From the cell containing the given text, extract its center point as (x, y) coordinate. 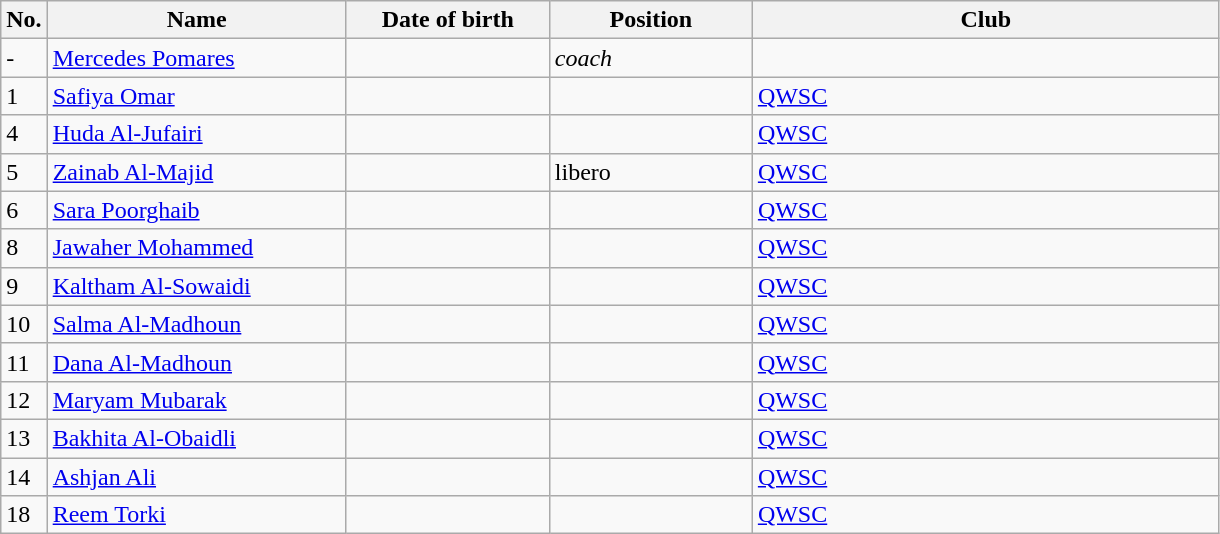
Salma Al-Madhoun (196, 324)
6 (24, 210)
11 (24, 362)
Huda Al-Jufairi (196, 134)
14 (24, 477)
Reem Torki (196, 515)
Ashjan Ali (196, 477)
Bakhita Al-Obaidli (196, 438)
13 (24, 438)
18 (24, 515)
Name (196, 20)
8 (24, 248)
1 (24, 96)
Maryam Mubarak (196, 400)
4 (24, 134)
coach (650, 58)
Safiya Omar (196, 96)
12 (24, 400)
5 (24, 172)
No. (24, 20)
Club (986, 20)
Kaltham Al-Sowaidi (196, 286)
10 (24, 324)
- (24, 58)
Date of birth (448, 20)
Sara Poorghaib (196, 210)
libero (650, 172)
Jawaher Mohammed (196, 248)
Position (650, 20)
9 (24, 286)
Dana Al-Madhoun (196, 362)
Mercedes Pomares (196, 58)
Zainab Al-Majid (196, 172)
